Search for the cell housing the specified text and yield its [x, y] center coordinate. 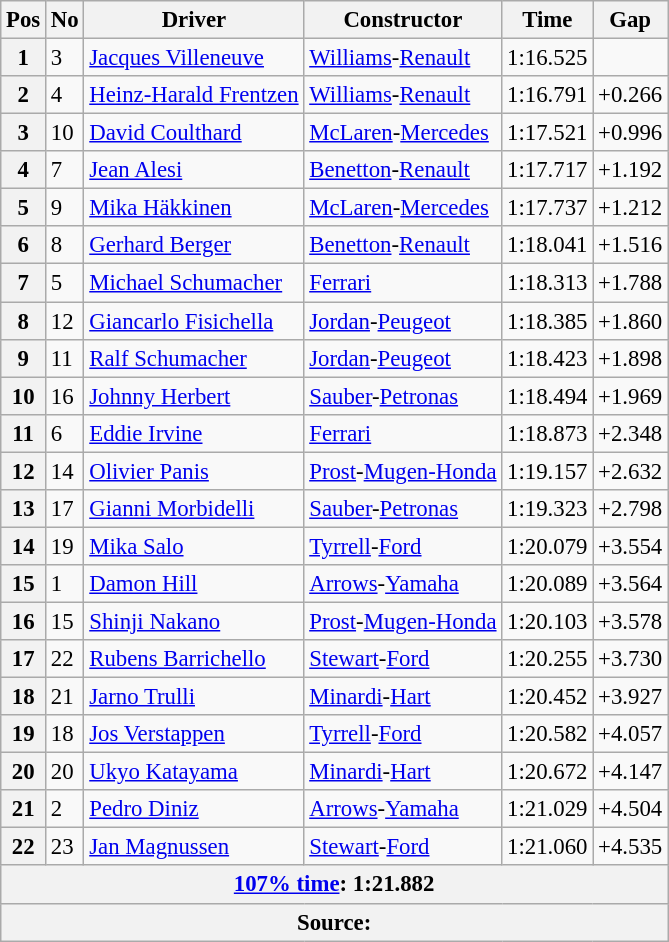
Gap [630, 20]
Mika Häkkinen [194, 208]
1:18.873 [548, 433]
+4.147 [630, 772]
+0.996 [630, 133]
Damon Hill [194, 584]
Jan Magnussen [194, 847]
+3.564 [630, 584]
Pedro Diniz [194, 809]
+1.860 [630, 321]
1:20.103 [548, 621]
+4.057 [630, 734]
+3.927 [630, 697]
Jarno Trulli [194, 697]
Time [548, 20]
+3.730 [630, 659]
107% time: 1:21.882 [334, 885]
+2.798 [630, 509]
+1.516 [630, 245]
Rubens Barrichello [194, 659]
1:19.157 [548, 471]
Gianni Morbidelli [194, 509]
13 [24, 509]
Mika Salo [194, 546]
1:20.255 [548, 659]
Jos Verstappen [194, 734]
Eddie Irvine [194, 433]
Shinji Nakano [194, 621]
Johnny Herbert [194, 396]
23 [65, 847]
Jacques Villeneuve [194, 58]
No [65, 20]
+1.898 [630, 358]
Ukyo Katayama [194, 772]
Source: [334, 922]
1:21.060 [548, 847]
1:18.041 [548, 245]
1:16.525 [548, 58]
1:21.029 [548, 809]
1:18.494 [548, 396]
Gerhard Berger [194, 245]
+3.578 [630, 621]
1:16.791 [548, 95]
1:20.452 [548, 697]
1:18.313 [548, 283]
+1.212 [630, 208]
+3.554 [630, 546]
Driver [194, 20]
+0.266 [630, 95]
1:17.717 [548, 170]
+2.348 [630, 433]
1:17.737 [548, 208]
Ralf Schumacher [194, 358]
+1.788 [630, 283]
Jean Alesi [194, 170]
Heinz-Harald Frentzen [194, 95]
1:20.672 [548, 772]
1:20.079 [548, 546]
David Coulthard [194, 133]
Olivier Panis [194, 471]
+1.192 [630, 170]
Constructor [403, 20]
1:18.385 [548, 321]
+1.969 [630, 396]
+4.535 [630, 847]
Pos [24, 20]
+2.632 [630, 471]
1:17.521 [548, 133]
1:20.582 [548, 734]
Giancarlo Fisichella [194, 321]
+4.504 [630, 809]
1:19.323 [548, 509]
Michael Schumacher [194, 283]
1:18.423 [548, 358]
1:20.089 [548, 584]
